Return the (X, Y) coordinate for the center point of the cell that contains the specified text.  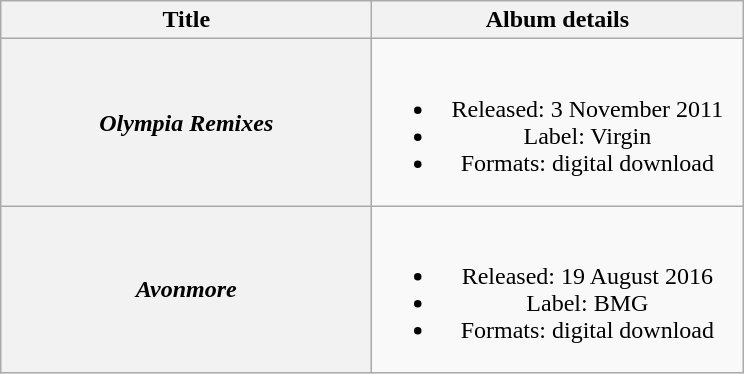
Released: 19 August 2016Label: BMGFormats: digital download (558, 290)
Olympia Remixes (186, 122)
Title (186, 20)
Album details (558, 20)
Avonmore (186, 290)
Released: 3 November 2011Label: VirginFormats: digital download (558, 122)
